Output the (x, y) coordinate of the center of the cell containing the given text.  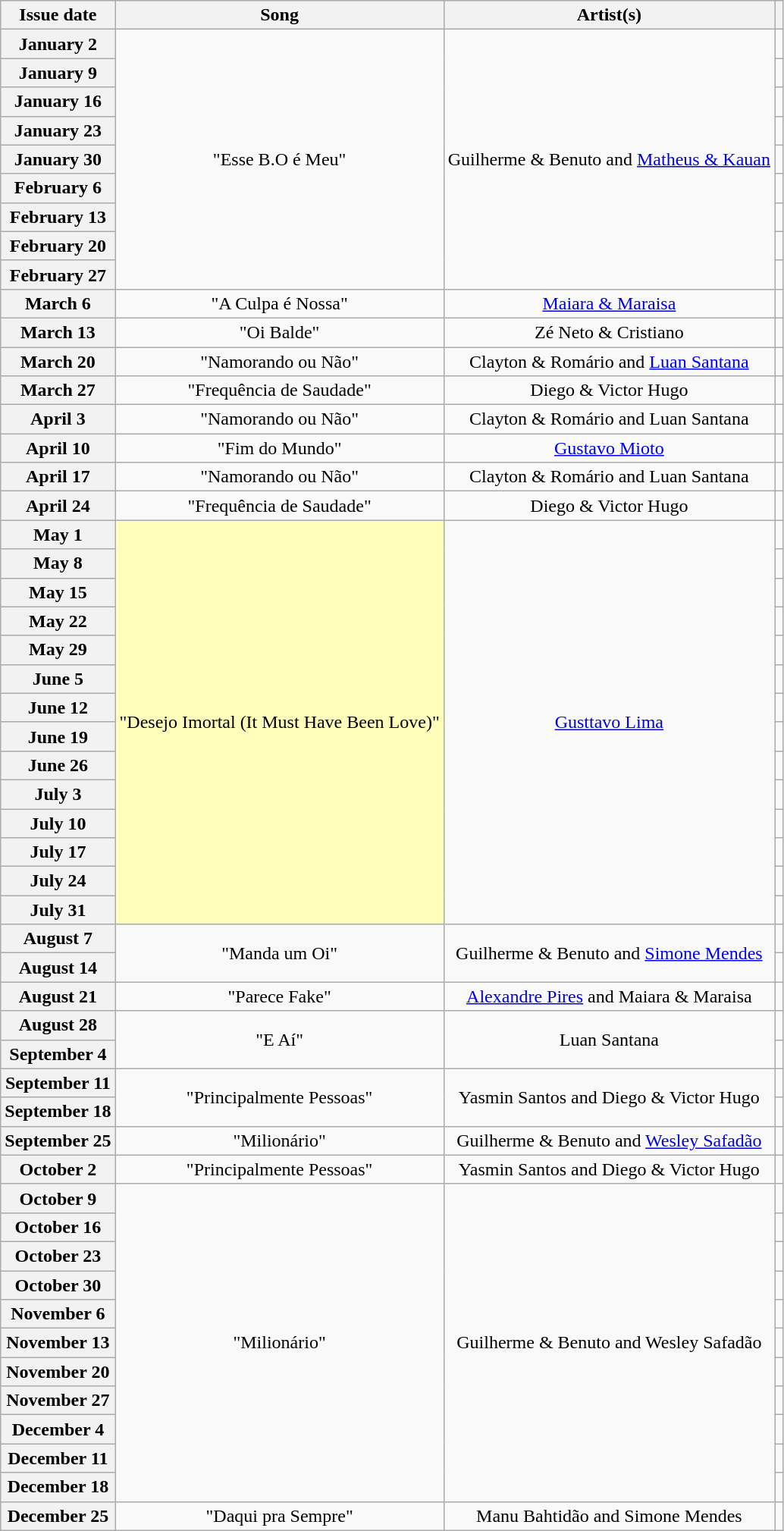
August 28 (58, 1025)
September 11 (58, 1083)
November 20 (58, 1372)
January 2 (58, 44)
Song (279, 15)
October 2 (58, 1169)
March 20 (58, 362)
Issue date (58, 15)
December 11 (58, 1458)
February 27 (58, 275)
March 6 (58, 303)
December 18 (58, 1487)
February 13 (58, 217)
November 27 (58, 1401)
October 23 (58, 1256)
Guilherme & Benuto and Matheus & Kauan (609, 159)
October 30 (58, 1285)
"Desejo Imortal (It Must Have Been Love)" (279, 722)
October 16 (58, 1227)
February 6 (58, 188)
April 17 (58, 477)
August 21 (58, 996)
Gustavo Mioto (609, 448)
Guilherme & Benuto and Simone Mendes (609, 953)
July 10 (58, 823)
Alexandre Pires and Maiara & Maraisa (609, 996)
November 6 (58, 1314)
"Oi Balde" (279, 332)
April 10 (58, 448)
December 4 (58, 1429)
March 27 (58, 391)
May 29 (58, 650)
September 25 (58, 1140)
August 14 (58, 968)
June 5 (58, 679)
Luan Santana (609, 1040)
May 22 (58, 621)
January 9 (58, 73)
January 23 (58, 130)
June 26 (58, 765)
July 31 (58, 910)
September 18 (58, 1112)
March 13 (58, 332)
January 30 (58, 159)
Manu Bahtidão and Simone Mendes (609, 1516)
"Manda um Oi" (279, 953)
"Daqui pra Sempre" (279, 1516)
Maiara & Maraisa (609, 303)
"Parece Fake" (279, 996)
October 9 (58, 1198)
"Fim do Mundo" (279, 448)
August 7 (58, 939)
December 25 (58, 1516)
"E Aí" (279, 1040)
Artist(s) (609, 15)
July 3 (58, 794)
June 12 (58, 707)
September 4 (58, 1054)
May 8 (58, 563)
"Esse B.O é Meu" (279, 159)
"A Culpa é Nossa" (279, 303)
Zé Neto & Cristiano (609, 332)
Gusttavo Lima (609, 722)
June 19 (58, 736)
July 24 (58, 881)
November 13 (58, 1343)
February 20 (58, 246)
April 24 (58, 506)
April 3 (58, 419)
May 15 (58, 592)
May 1 (58, 535)
January 16 (58, 102)
July 17 (58, 852)
